Search for the cell housing the specified text and yield its [X, Y] center coordinate. 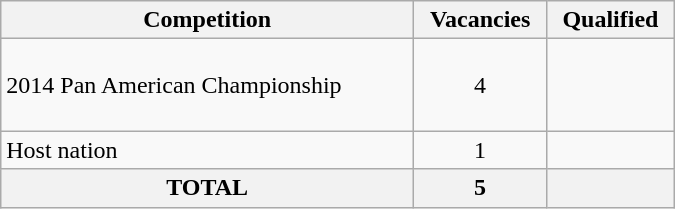
Host nation [208, 150]
Vacancies [480, 20]
2014 Pan American Championship [208, 85]
1 [480, 150]
4 [480, 85]
TOTAL [208, 188]
Qualified [611, 20]
5 [480, 188]
Competition [208, 20]
